Return (x, y) of the center of cell containing provided text 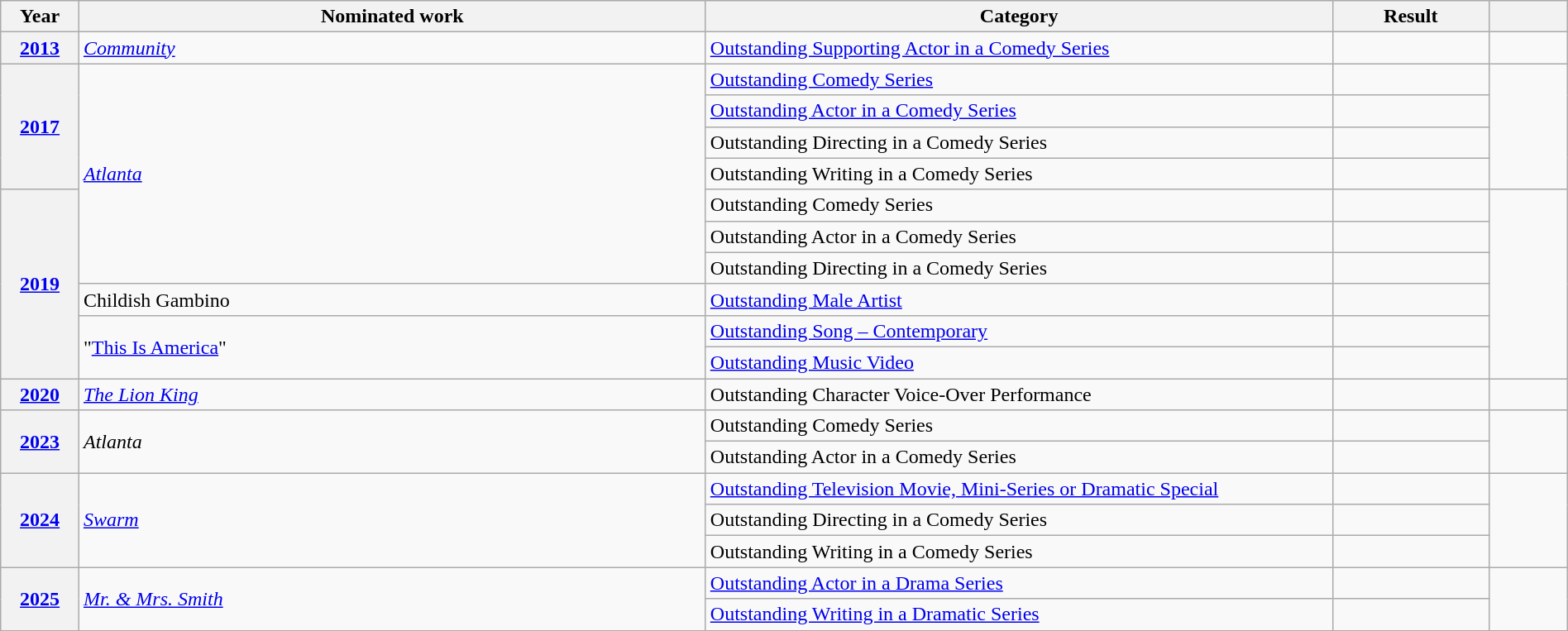
"This Is America" (392, 347)
Outstanding Writing in a Dramatic Series (1019, 614)
2019 (40, 284)
Childish Gambino (392, 299)
Outstanding Male Artist (1019, 299)
The Lion King (392, 394)
2025 (40, 599)
2023 (40, 442)
2024 (40, 520)
Community (392, 48)
2017 (40, 127)
Outstanding Music Video (1019, 362)
Year (40, 17)
Outstanding Song – Contemporary (1019, 331)
Mr. & Mrs. Smith (392, 599)
Outstanding Television Movie, Mini-Series or Dramatic Special (1019, 489)
Category (1019, 17)
Outstanding Supporting Actor in a Comedy Series (1019, 48)
Outstanding Character Voice-Over Performance (1019, 394)
Swarm (392, 520)
2020 (40, 394)
Nominated work (392, 17)
Result (1411, 17)
2013 (40, 48)
Outstanding Actor in a Drama Series (1019, 583)
